Pinpoint the cell where the given text exists, returning its (x, y) midpoint coordinate. 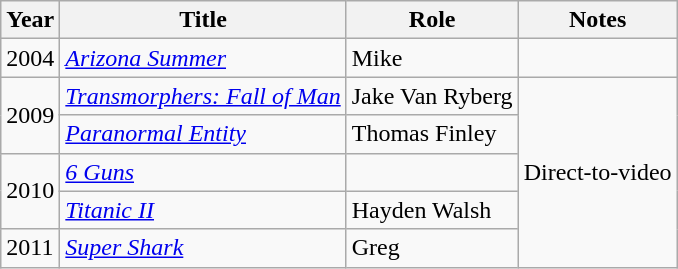
6 Guns (203, 172)
2009 (30, 115)
Arizona Summer (203, 58)
Super Shark (203, 248)
Mike (432, 58)
Jake Van Ryberg (432, 96)
Paranormal Entity (203, 134)
Direct-to-video (598, 172)
Thomas Finley (432, 134)
2004 (30, 58)
2011 (30, 248)
Titanic II (203, 210)
Greg (432, 248)
Title (203, 20)
Role (432, 20)
2010 (30, 191)
Year (30, 20)
Notes (598, 20)
Transmorphers: Fall of Man (203, 96)
Hayden Walsh (432, 210)
